From the cell containing the given text, extract its center point as [X, Y] coordinate. 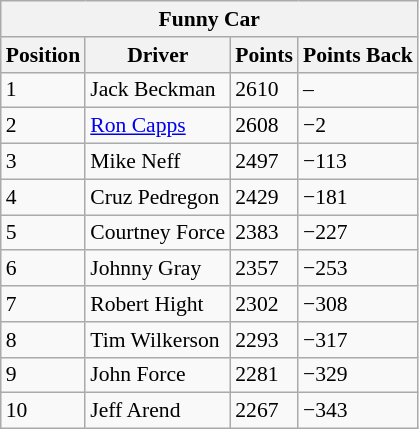
2267 [264, 411]
8 [43, 340]
2383 [264, 233]
2497 [264, 162]
Jeff Arend [158, 411]
Tim Wilkerson [158, 340]
2429 [264, 197]
Cruz Pedregon [158, 197]
Points Back [358, 55]
2293 [264, 340]
2 [43, 126]
−317 [358, 340]
Mike Neff [158, 162]
Funny Car [210, 19]
6 [43, 269]
−181 [358, 197]
10 [43, 411]
3 [43, 162]
−343 [358, 411]
2608 [264, 126]
2281 [264, 375]
−253 [358, 269]
−329 [358, 375]
Points [264, 55]
2357 [264, 269]
Position [43, 55]
John Force [158, 375]
Ron Capps [158, 126]
9 [43, 375]
4 [43, 197]
Driver [158, 55]
−113 [358, 162]
Courtney Force [158, 233]
−2 [358, 126]
7 [43, 304]
Jack Beckman [158, 90]
−308 [358, 304]
−227 [358, 233]
2302 [264, 304]
1 [43, 90]
2610 [264, 90]
Robert Hight [158, 304]
5 [43, 233]
Johnny Gray [158, 269]
– [358, 90]
